Identify which cell holds the provided text, then report its [X, Y] central coordinate. 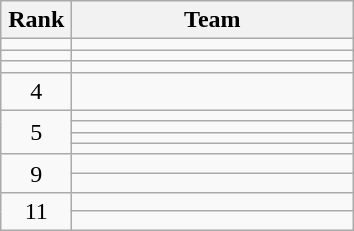
9 [36, 173]
Team [212, 20]
Rank [36, 20]
11 [36, 211]
4 [36, 91]
5 [36, 132]
